For the text-containing cell, return its midpoint in [x, y] coordinate format. 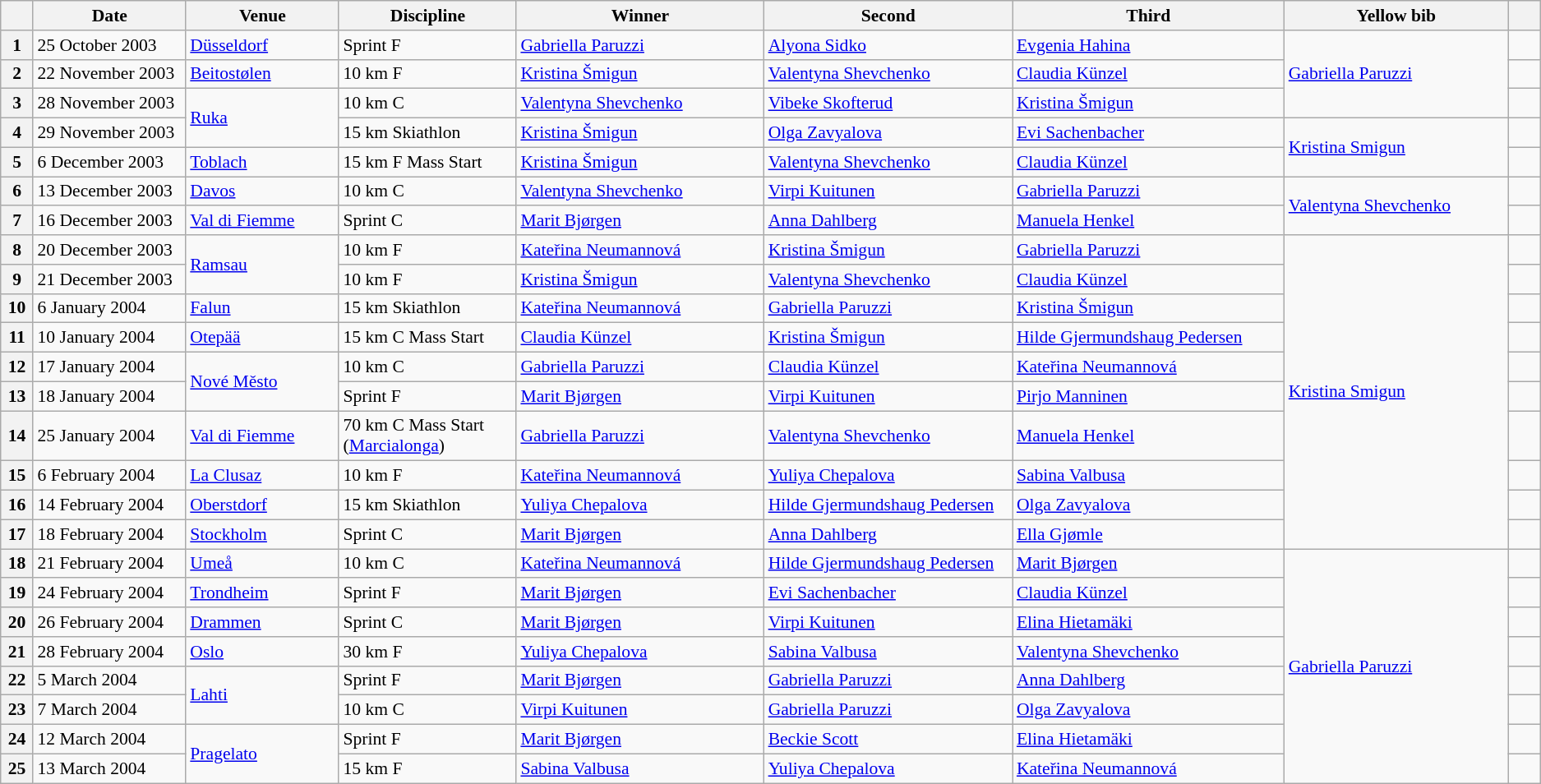
25 [17, 768]
Second [888, 16]
10 [17, 308]
Falun [262, 308]
6 February 2004 [109, 476]
15 km F Mass Start [427, 162]
26 February 2004 [109, 622]
Vibeke Skofterud [888, 104]
11 [17, 338]
Beckie Scott [888, 740]
18 [17, 564]
17 [17, 534]
Pirjo Manninen [1149, 396]
25 October 2003 [109, 45]
25 January 2004 [109, 436]
5 March 2004 [109, 680]
Ruka [262, 118]
21 [17, 652]
Evgenia Hahina [1149, 45]
4 [17, 133]
29 November 2003 [109, 133]
15 km C Mass Start [427, 338]
30 km F [427, 652]
28 November 2003 [109, 104]
Toblach [262, 162]
5 [17, 162]
13 March 2004 [109, 768]
20 December 2003 [109, 250]
Davos [262, 191]
7 [17, 221]
Umeå [262, 564]
Discipline [427, 16]
Oslo [262, 652]
Third [1149, 16]
Drammen [262, 622]
6 January 2004 [109, 308]
13 [17, 396]
10 January 2004 [109, 338]
17 January 2004 [109, 367]
Trondheim [262, 593]
14 [17, 436]
18 January 2004 [109, 396]
16 December 2003 [109, 221]
28 February 2004 [109, 652]
24 February 2004 [109, 593]
Alyona Sidko [888, 45]
Beitostølen [262, 74]
Otepää [262, 338]
19 [17, 593]
15 km F [427, 768]
Düsseldorf [262, 45]
18 February 2004 [109, 534]
22 [17, 680]
14 February 2004 [109, 505]
21 February 2004 [109, 564]
Yellow bib [1396, 16]
La Clusaz [262, 476]
7 March 2004 [109, 710]
Nové Město [262, 381]
Pragelato [262, 754]
16 [17, 505]
1 [17, 45]
3 [17, 104]
6 [17, 191]
Ella Gjømle [1149, 534]
Venue [262, 16]
Winner [639, 16]
Oberstdorf [262, 505]
13 December 2003 [109, 191]
24 [17, 740]
Stockholm [262, 534]
22 November 2003 [109, 74]
21 December 2003 [109, 279]
9 [17, 279]
8 [17, 250]
Date [109, 16]
12 March 2004 [109, 740]
2 [17, 74]
Lahti [262, 695]
23 [17, 710]
Ramsau [262, 265]
6 December 2003 [109, 162]
70 km C Mass Start (Marcialonga) [427, 436]
15 [17, 476]
20 [17, 622]
12 [17, 367]
